Scan for the cell matching the given text and deliver its [x, y] coordinate at center. 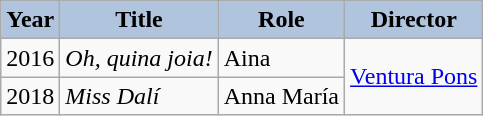
Oh, quina joia! [139, 58]
Aina [281, 58]
2016 [30, 58]
Role [281, 20]
Ventura Pons [414, 77]
Anna María [281, 96]
Year [30, 20]
Title [139, 20]
2018 [30, 96]
Miss Dalí [139, 96]
Director [414, 20]
